Return [X, Y] of the center of cell containing provided text 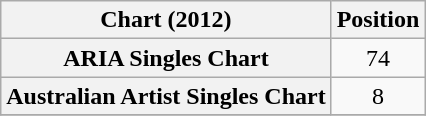
Australian Artist Singles Chart [166, 96]
74 [378, 58]
Chart (2012) [166, 20]
Position [378, 20]
ARIA Singles Chart [166, 58]
8 [378, 96]
